Find where the given text appears and provide that cell's center as (X, Y) coordinate. 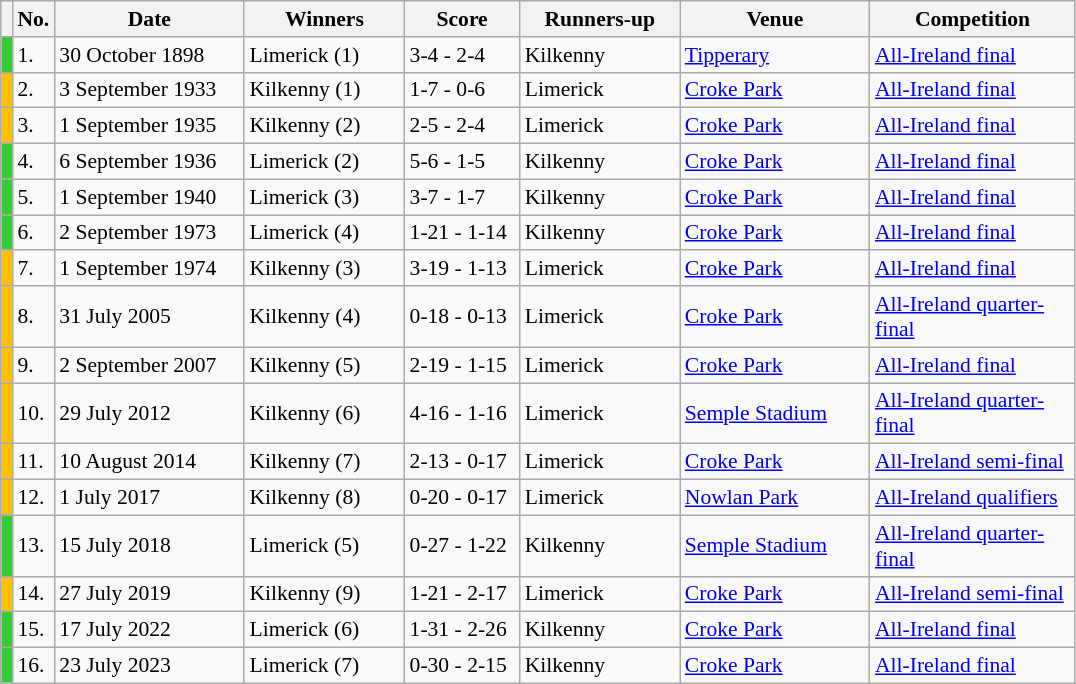
Kilkenny (2) (324, 126)
2. (33, 90)
11. (33, 462)
1 September 1974 (149, 269)
6 September 1936 (149, 162)
Nowlan Park (775, 498)
5. (33, 197)
3. (33, 126)
3-19 - 1-13 (462, 269)
12. (33, 498)
10 August 2014 (149, 462)
1-21 - 2-17 (462, 594)
Limerick (6) (324, 630)
Kilkenny (5) (324, 365)
1-21 - 1-14 (462, 233)
7. (33, 269)
Kilkenny (3) (324, 269)
3 September 1933 (149, 90)
Runners-up (600, 19)
3-7 - 1-7 (462, 197)
Kilkenny (6) (324, 414)
15 July 2018 (149, 546)
Kilkenny (8) (324, 498)
31 July 2005 (149, 316)
0-20 - 0-17 (462, 498)
Kilkenny (9) (324, 594)
1 July 2017 (149, 498)
27 July 2019 (149, 594)
6. (33, 233)
1 September 1935 (149, 126)
2 September 1973 (149, 233)
Winners (324, 19)
2 September 2007 (149, 365)
16. (33, 666)
13. (33, 546)
1 September 1940 (149, 197)
4-16 - 1-16 (462, 414)
No. (33, 19)
2-19 - 1-15 (462, 365)
All-Ireland qualifiers (972, 498)
Limerick (7) (324, 666)
2-5 - 2-4 (462, 126)
29 July 2012 (149, 414)
Kilkenny (4) (324, 316)
Tipperary (775, 55)
8. (33, 316)
15. (33, 630)
2-13 - 0-17 (462, 462)
23 July 2023 (149, 666)
Kilkenny (1) (324, 90)
9. (33, 365)
30 October 1898 (149, 55)
1. (33, 55)
Limerick (4) (324, 233)
Competition (972, 19)
Limerick (2) (324, 162)
Venue (775, 19)
Limerick (5) (324, 546)
3-4 - 2-4 (462, 55)
Date (149, 19)
0-27 - 1-22 (462, 546)
1-31 - 2-26 (462, 630)
1-7 - 0-6 (462, 90)
Kilkenny (7) (324, 462)
Limerick (1) (324, 55)
10. (33, 414)
17 July 2022 (149, 630)
0-18 - 0-13 (462, 316)
4. (33, 162)
14. (33, 594)
Score (462, 19)
5-6 - 1-5 (462, 162)
0-30 - 2-15 (462, 666)
Limerick (3) (324, 197)
